Return [X, Y] of the center of cell containing provided text 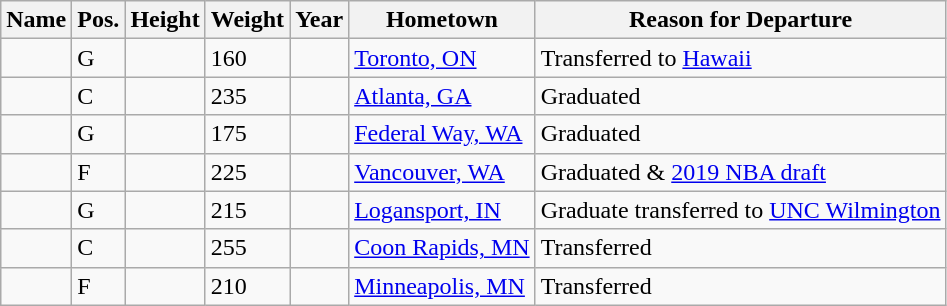
Transferred to Hawaii [740, 58]
Minneapolis, MN [442, 286]
Vancouver, WA [442, 172]
175 [247, 134]
Graduated & 2019 NBA draft [740, 172]
Federal Way, WA [442, 134]
Height [165, 20]
Reason for Departure [740, 20]
255 [247, 248]
235 [247, 96]
Hometown [442, 20]
Name [36, 20]
Weight [247, 20]
Pos. [98, 20]
Logansport, IN [442, 210]
215 [247, 210]
160 [247, 58]
225 [247, 172]
Year [320, 20]
210 [247, 286]
Atlanta, GA [442, 96]
Graduate transferred to UNC Wilmington [740, 210]
Coon Rapids, MN [442, 248]
Toronto, ON [442, 58]
